Return the (X, Y) coordinate for the center point of the cell that contains the specified text.  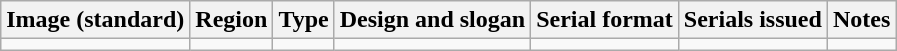
Image (standard) (96, 20)
Serials issued (752, 20)
Region (232, 20)
Design and slogan (432, 20)
Type (304, 20)
Serial format (605, 20)
Notes (861, 20)
